Find where the given text appears and provide that cell's center as [X, Y] coordinate. 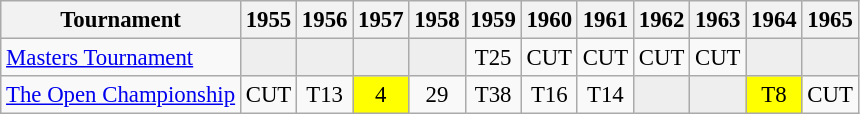
1963 [718, 20]
1958 [437, 20]
1965 [830, 20]
1964 [774, 20]
29 [437, 95]
T14 [605, 95]
T16 [549, 95]
T13 [325, 95]
4 [381, 95]
1955 [268, 20]
1960 [549, 20]
1957 [381, 20]
T25 [493, 58]
T8 [774, 95]
The Open Championship [121, 95]
Tournament [121, 20]
1959 [493, 20]
T38 [493, 95]
1961 [605, 20]
Masters Tournament [121, 58]
1956 [325, 20]
1962 [661, 20]
